Provide the [X, Y] coordinate of the cell's center where the given text is located.  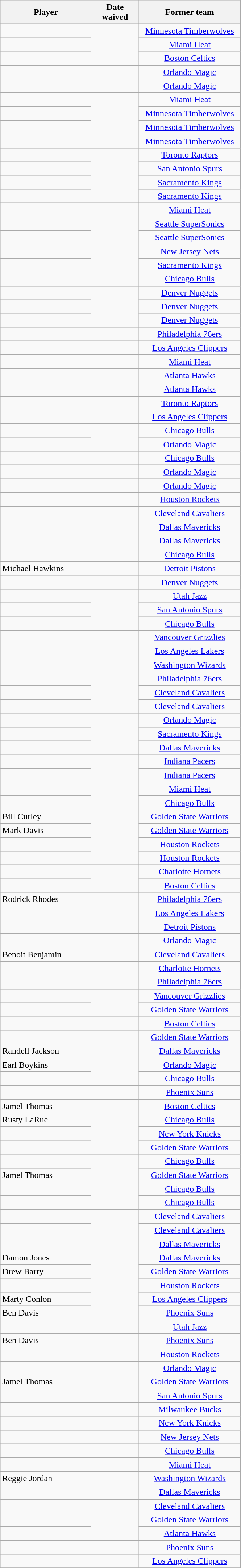
Benoit Benjamin [46, 954]
Earl Boykins [46, 1065]
Rodrick Rhodes [46, 899]
Player [46, 12]
Michael Hawkins [46, 568]
Date waived [115, 12]
Randell Jackson [46, 1051]
Reggie Jordan [46, 1478]
Milwaukee Bucks [190, 1409]
Former team [190, 12]
Bill Curley [46, 816]
Marty Conlon [46, 1299]
Rusty LaRue [46, 1120]
Damon Jones [46, 1258]
Drew Barry [46, 1271]
Mark Davis [46, 830]
